Output the (X, Y) coordinate of the center of the cell containing the given text.  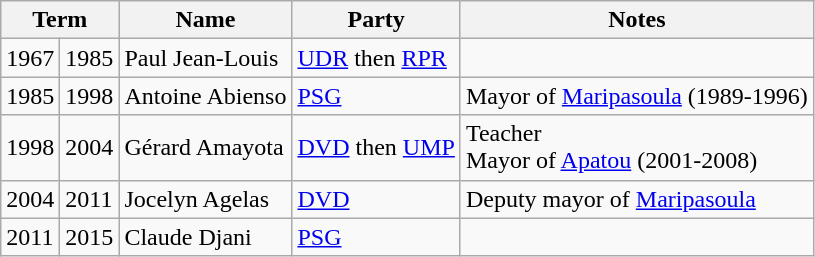
TeacherMayor of Apatou (2001-2008) (636, 148)
Deputy mayor of Maripasoula (636, 199)
Term (60, 20)
1967 (30, 58)
Mayor of Maripasoula (1989-1996) (636, 96)
2015 (90, 237)
DVD then UMP (376, 148)
Claude Djani (206, 237)
UDR then RPR (376, 58)
Antoine Abienso (206, 96)
Notes (636, 20)
DVD (376, 199)
Party (376, 20)
Name (206, 20)
Gérard Amayota (206, 148)
Jocelyn Agelas (206, 199)
Paul Jean-Louis (206, 58)
